For the text-containing cell, return its midpoint in (X, Y) coordinate format. 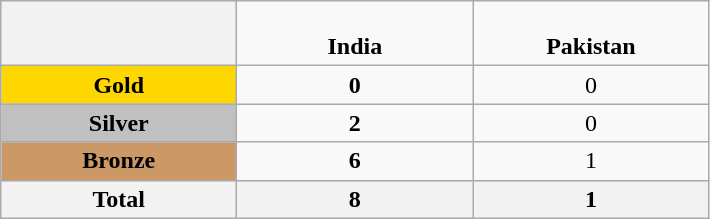
6 (355, 161)
Bronze (119, 161)
Silver (119, 123)
Gold (119, 85)
India (355, 34)
Pakistan (591, 34)
2 (355, 123)
8 (355, 199)
Total (119, 199)
